For the text-containing cell, return its midpoint in (X, Y) coordinate format. 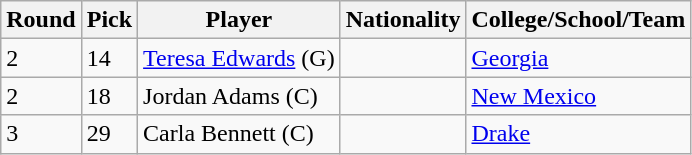
Drake (578, 134)
Teresa Edwards (G) (240, 58)
Round (41, 20)
Georgia (578, 58)
29 (109, 134)
Pick (109, 20)
18 (109, 96)
Carla Bennett (C) (240, 134)
Nationality (403, 20)
Player (240, 20)
Jordan Adams (C) (240, 96)
College/School/Team (578, 20)
14 (109, 58)
New Mexico (578, 96)
3 (41, 134)
